Provide the (x, y) coordinate of the cell's center where the given text is located.  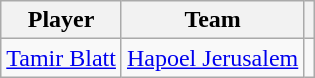
Team (212, 20)
Tamir Blatt (62, 58)
Player (62, 20)
Hapoel Jerusalem (212, 58)
